Extract the (x, y) coordinate from the center of the cell holding the provided text.  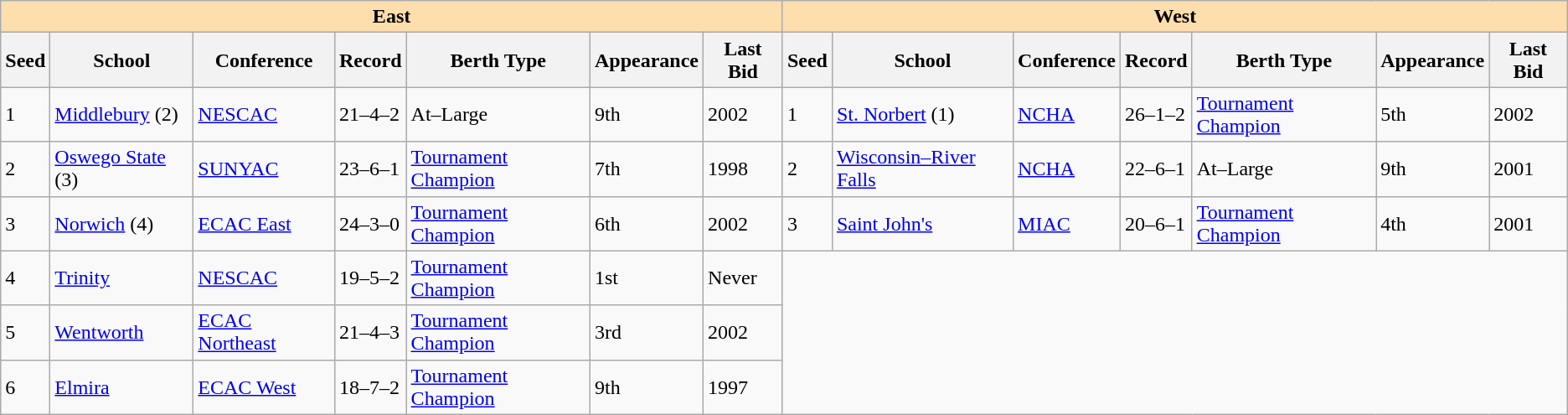
3rd (647, 332)
Middlebury (2) (122, 114)
5 (25, 332)
Norwich (4) (122, 223)
21–4–2 (370, 114)
6 (25, 387)
19–5–2 (370, 278)
5th (1432, 114)
Never (744, 278)
22–6–1 (1156, 169)
West (1174, 17)
21–4–3 (370, 332)
MIAC (1067, 223)
St. Norbert (1) (922, 114)
Elmira (122, 387)
26–1–2 (1156, 114)
18–7–2 (370, 387)
ECAC Northeast (265, 332)
Wisconsin–River Falls (922, 169)
23–6–1 (370, 169)
Oswego State (3) (122, 169)
SUNYAC (265, 169)
1997 (744, 387)
1st (647, 278)
Saint John's (922, 223)
ECAC East (265, 223)
4 (25, 278)
1998 (744, 169)
7th (647, 169)
20–6–1 (1156, 223)
6th (647, 223)
4th (1432, 223)
ECAC West (265, 387)
East (392, 17)
Wentworth (122, 332)
24–3–0 (370, 223)
Trinity (122, 278)
